Find where the given text appears and provide that cell's center as [x, y] coordinate. 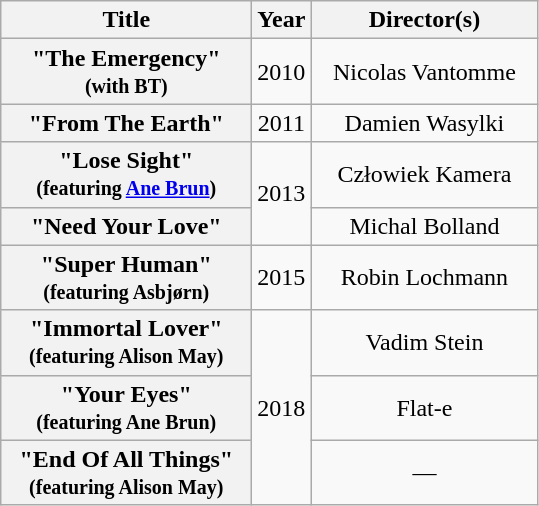
"From The Earth" [126, 123]
Vadim Stein [424, 342]
Nicolas Vantomme [424, 72]
"Lose Sight" (featuring Ane Brun) [126, 174]
"Your Eyes" (featuring Ane Brun) [126, 408]
"The Emergency" (with BT) [126, 72]
"End Of All Things" (featuring Alison May) [126, 472]
Year [282, 20]
Michal Bolland [424, 226]
2018 [282, 408]
2011 [282, 123]
Title [126, 20]
Damien Wasylki [424, 123]
Flat-e [424, 408]
"Need Your Love" [126, 226]
Robin Lochmann [424, 278]
Człowiek Kamera [424, 174]
2010 [282, 72]
"Immortal Lover" (featuring Alison May) [126, 342]
— [424, 472]
"Super Human" (featuring Asbjørn) [126, 278]
2015 [282, 278]
2013 [282, 194]
Director(s) [424, 20]
